Scan for the cell matching the given text and deliver its [X, Y] coordinate at center. 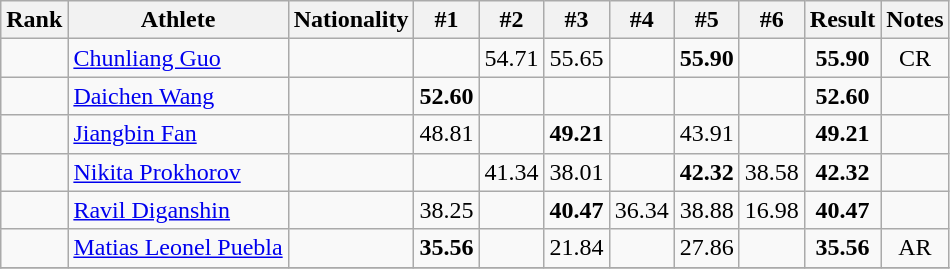
36.34 [642, 210]
CR [915, 58]
Nationality [351, 20]
21.84 [576, 248]
Athlete [178, 20]
#2 [512, 20]
Nikita Prokhorov [178, 172]
#1 [446, 20]
#3 [576, 20]
38.01 [576, 172]
Ravil Diganshin [178, 210]
Matias Leonel Puebla [178, 248]
Chunliang Guo [178, 58]
#4 [642, 20]
16.98 [772, 210]
55.65 [576, 58]
38.25 [446, 210]
54.71 [512, 58]
38.58 [772, 172]
48.81 [446, 134]
Result [842, 20]
Rank [34, 20]
Daichen Wang [178, 96]
43.91 [706, 134]
#5 [706, 20]
AR [915, 248]
#6 [772, 20]
38.88 [706, 210]
27.86 [706, 248]
Notes [915, 20]
41.34 [512, 172]
Jiangbin Fan [178, 134]
